From the cell containing the given text, extract its center point as [x, y] coordinate. 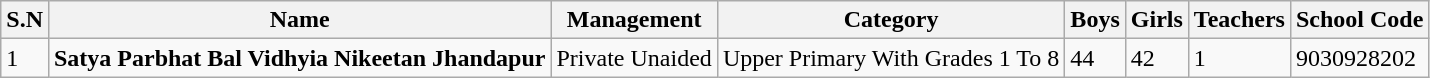
Satya Parbhat Bal Vidhyia Nikeetan Jhandapur [299, 58]
S.N [25, 20]
9030928202 [1359, 58]
Private Unaided [634, 58]
School Code [1359, 20]
Name [299, 20]
Category [890, 20]
Girls [1156, 20]
44 [1095, 58]
Management [634, 20]
42 [1156, 58]
Teachers [1239, 20]
Boys [1095, 20]
Upper Primary With Grades 1 To 8 [890, 58]
